Capture the cell that displays the provided text and extract its [x, y] central coordinate. 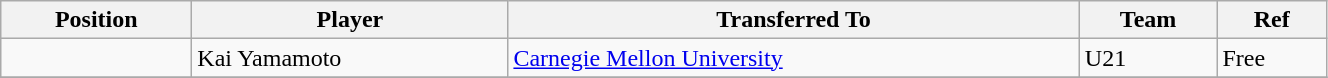
Transferred To [794, 20]
U21 [1148, 58]
Free [1272, 58]
Team [1148, 20]
Position [96, 20]
Ref [1272, 20]
Kai Yamamoto [350, 58]
Carnegie Mellon University [794, 58]
Player [350, 20]
